Provide the [x, y] coordinate of the cell's center where the given text is located.  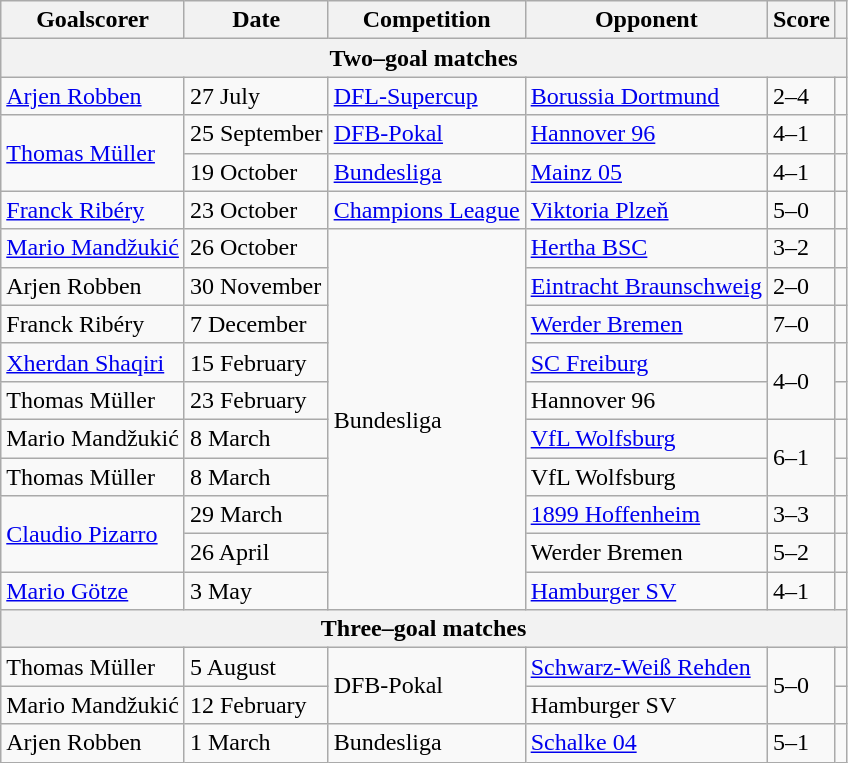
30 November [256, 286]
Goalscorer [93, 20]
Date [256, 20]
7 December [256, 324]
Opponent [646, 20]
Three–goal matches [424, 629]
Competition [426, 20]
Mainz 05 [646, 172]
SC Freiburg [646, 362]
27 July [256, 96]
Two–goal matches [424, 58]
Eintracht Braunschweig [646, 286]
26 April [256, 553]
4–0 [801, 381]
29 March [256, 515]
23 February [256, 400]
5–2 [801, 553]
Mario Götze [93, 591]
3 May [256, 591]
1899 Hoffenheim [646, 515]
Borussia Dortmund [646, 96]
Score [801, 20]
19 October [256, 172]
DFL-Supercup [426, 96]
2–4 [801, 96]
Schalke 04 [646, 743]
Viktoria Plzeň [646, 210]
Schwarz-Weiß Rehden [646, 667]
1 March [256, 743]
Champions League [426, 210]
5 August [256, 667]
3–2 [801, 248]
25 September [256, 134]
6–1 [801, 457]
2–0 [801, 286]
Claudio Pizarro [93, 534]
3–3 [801, 515]
26 October [256, 248]
5–1 [801, 743]
15 February [256, 362]
Xherdan Shaqiri [93, 362]
12 February [256, 705]
Hertha BSC [646, 248]
23 October [256, 210]
7–0 [801, 324]
